Pinpoint the cell where the given text exists, returning its [X, Y] midpoint coordinate. 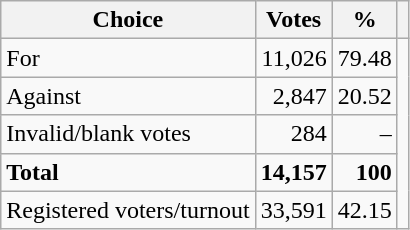
100 [364, 172]
2,847 [294, 96]
Invalid/blank votes [128, 134]
42.15 [364, 210]
Registered voters/turnout [128, 210]
Total [128, 172]
79.48 [364, 58]
33,591 [294, 210]
20.52 [364, 96]
284 [294, 134]
– [364, 134]
Against [128, 96]
14,157 [294, 172]
For [128, 58]
Choice [128, 20]
% [364, 20]
11,026 [294, 58]
Votes [294, 20]
